Capture the cell that displays the provided text and extract its (X, Y) central coordinate. 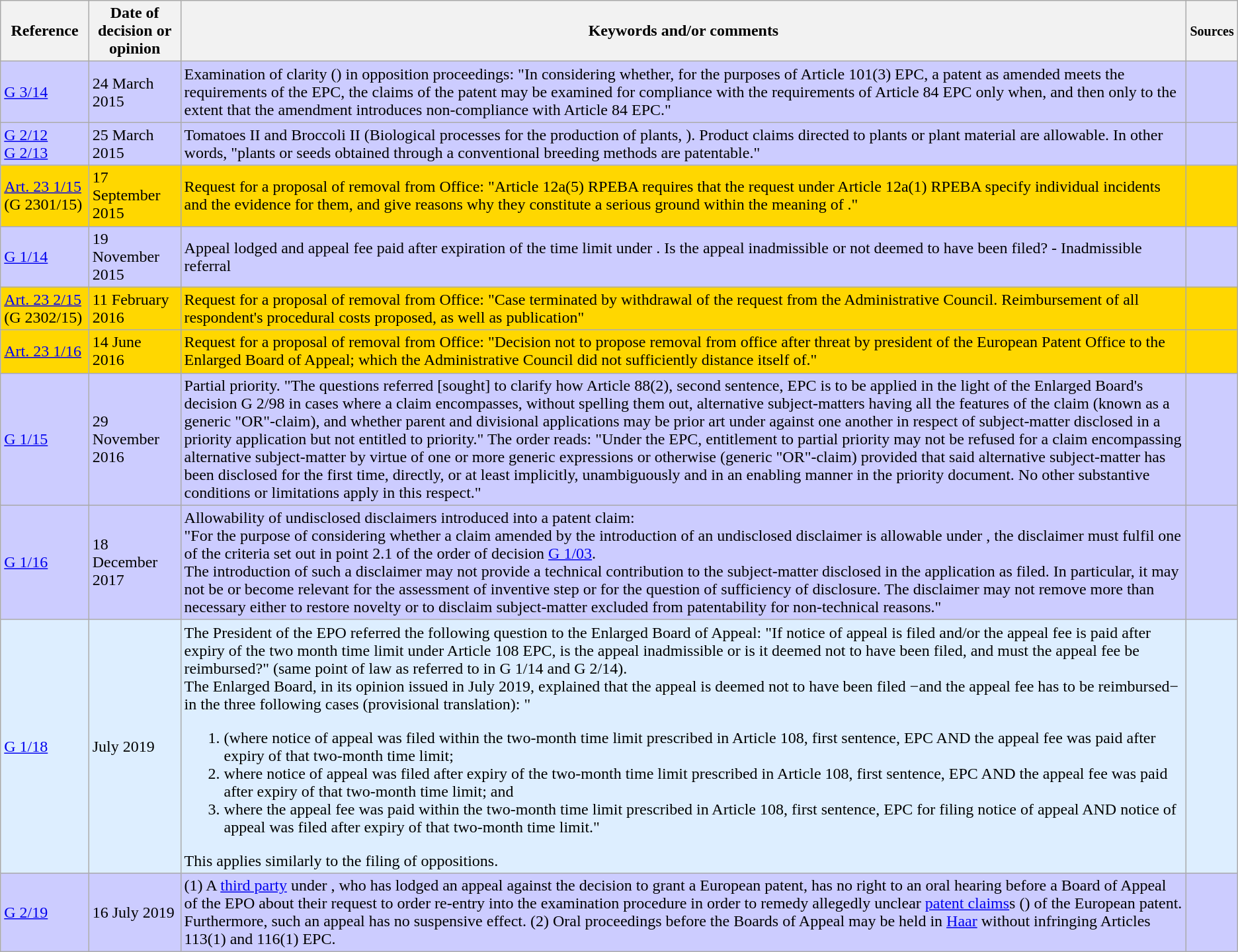
14 June 2016 (135, 352)
G 1/16 (45, 562)
G 2/12 G 2/13 (45, 144)
Art. 23 2/15 (G 2302/15) (45, 308)
Keywords and/or comments (684, 31)
G 3/14 (45, 92)
Sources (1212, 31)
25 March 2015 (135, 144)
G 1/15 (45, 439)
G 1/18 (45, 746)
18 December 2017 (135, 562)
24 March 2015 (135, 92)
July 2019 (135, 746)
19 November 2015 (135, 257)
Reference (45, 31)
29 November 2016 (135, 439)
G 1/14 (45, 257)
G 2/19 (45, 912)
16 July 2019 (135, 912)
Art. 23 1/15 (G 2301/15) (45, 196)
11 February 2016 (135, 308)
Date of decision or opinion (135, 31)
17 September 2015 (135, 196)
Art. 23 1/16 (45, 352)
